Output the [X, Y] coordinate of the center of the cell containing the given text.  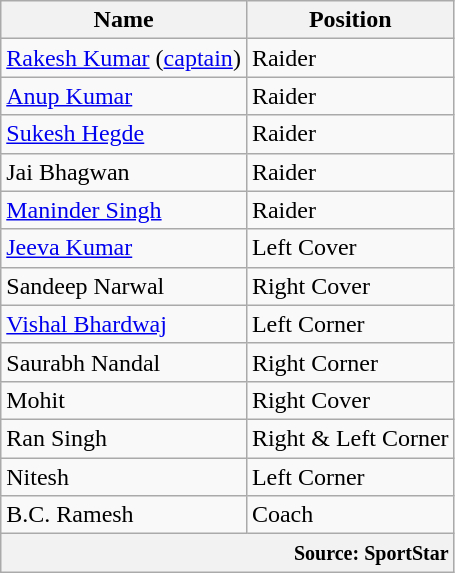
Nitesh [124, 477]
Source: SportStar [228, 553]
B.C. Ramesh [124, 515]
Saurabh Nandal [124, 362]
Sukesh Hegde [124, 134]
Maninder Singh [124, 210]
Right & Left Corner [350, 438]
Jeeva Kumar [124, 248]
Vishal Bhardwaj [124, 324]
Sandeep Narwal [124, 286]
Name [124, 20]
Mohit [124, 400]
Jai Bhagwan [124, 172]
Right Corner [350, 362]
Position [350, 20]
Left Cover [350, 248]
Ran Singh [124, 438]
Rakesh Kumar (captain) [124, 58]
Coach [350, 515]
Anup Kumar [124, 96]
